For the text-containing cell, return its midpoint in [x, y] coordinate format. 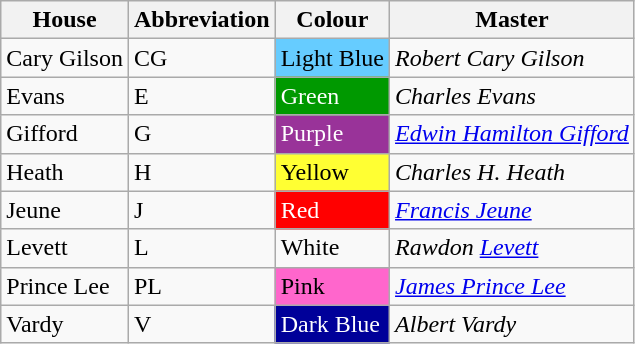
G [202, 134]
Prince Lee [65, 286]
Purple [332, 134]
Gifford [65, 134]
House [65, 20]
Rawdon Levett [512, 248]
Jeune [65, 210]
Heath [65, 172]
H [202, 172]
Charles H. Heath [512, 172]
CG [202, 58]
Vardy [65, 324]
Red [332, 210]
White [332, 248]
Edwin Hamilton Gifford [512, 134]
James Prince Lee [512, 286]
Light Blue [332, 58]
Charles Evans [512, 96]
Evans [65, 96]
Green [332, 96]
E [202, 96]
Yellow [332, 172]
Albert Vardy [512, 324]
Abbreviation [202, 20]
Master [512, 20]
Robert Cary Gilson [512, 58]
Cary Gilson [65, 58]
V [202, 324]
L [202, 248]
J [202, 210]
Colour [332, 20]
Dark Blue [332, 324]
Pink [332, 286]
PL [202, 286]
Francis Jeune [512, 210]
Levett [65, 248]
